Return [x, y] of the center of cell containing provided text 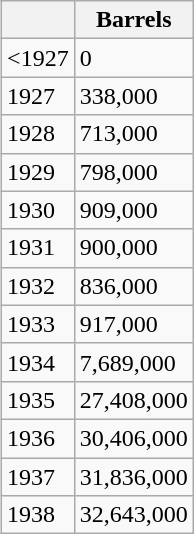
713,000 [134, 134]
1936 [38, 438]
30,406,000 [134, 438]
1935 [38, 400]
900,000 [134, 248]
1938 [38, 515]
0 [134, 58]
31,836,000 [134, 477]
836,000 [134, 286]
<1927 [38, 58]
32,643,000 [134, 515]
338,000 [134, 96]
1932 [38, 286]
1931 [38, 248]
27,408,000 [134, 400]
1934 [38, 362]
1927 [38, 96]
Barrels [134, 20]
909,000 [134, 210]
917,000 [134, 324]
1937 [38, 477]
7,689,000 [134, 362]
1929 [38, 172]
1933 [38, 324]
798,000 [134, 172]
1928 [38, 134]
1930 [38, 210]
